Return [X, Y] of the center of cell containing provided text 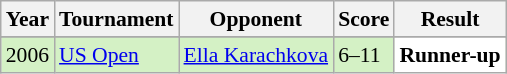
Year [28, 19]
Result [450, 19]
Runner-up [450, 55]
Score [364, 19]
Tournament [116, 19]
US Open [116, 55]
Opponent [256, 19]
Ella Karachkova [256, 55]
2006 [28, 55]
6–11 [364, 55]
